For the text-containing cell, return its midpoint in [x, y] coordinate format. 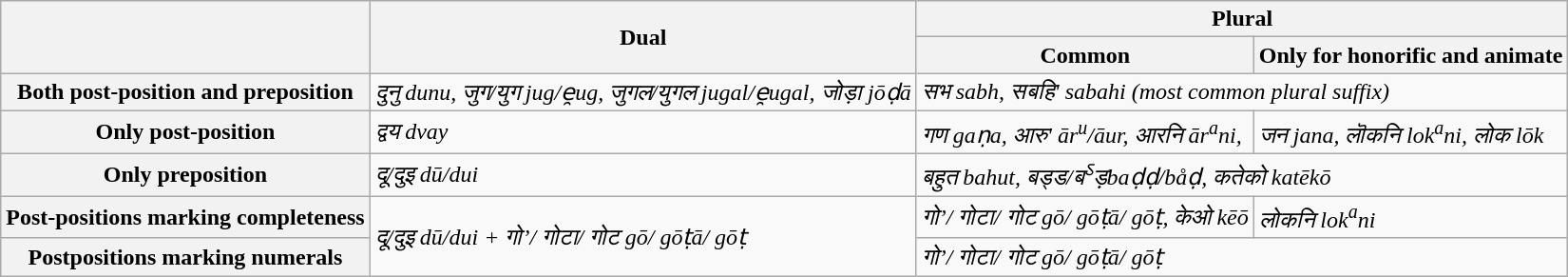
गो’/ गोटा/ गोट gō/ gōṭā/ gōṭ, केओ kēō [1085, 217]
Only for honorific and animate [1410, 55]
Both post-position and preposition [185, 92]
Common [1085, 55]
Only preposition [185, 175]
Postpositions marking numerals [185, 257]
बहुत bahut, बड्ड/बऽड़baḍḍ/båḍ, कतेको katēkō [1242, 175]
लोकनि lokani [1410, 217]
दुनु dunu, जुग/युग jug/e̯ug, जुगल/युगल jugal/e̯ugal, जोड़ा jōḍā [642, 92]
दू/दुइ dū/dui [642, 175]
सभ sabh, सबहि' sabahi (most common plural suffix) [1242, 92]
Only post-position [185, 131]
दू/दुइ dū/dui + गो’/ गोटा/ गोट gō/ gōṭā/ gōṭ [642, 236]
Plural [1242, 19]
गो’/ गोटा/ गोट gō/ gōṭā/ gōṭ [1242, 257]
Dual [642, 37]
Post-positions marking completeness [185, 217]
गण gaṇa, आरु' āru/āur, आरनि ārani, [1085, 131]
द्वय dvay [642, 131]
जन jana, लॊकनि lokani, लोक lōk [1410, 131]
